Find where the given text appears and provide that cell's center as (x, y) coordinate. 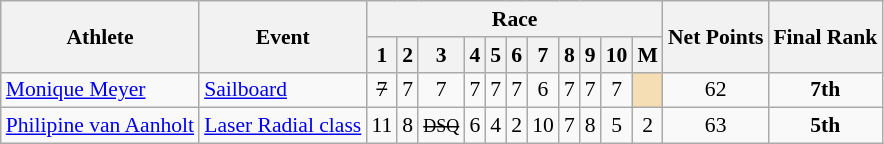
Laser Radial class (282, 126)
3 (441, 55)
1 (382, 55)
M (648, 55)
Event (282, 36)
Monique Meyer (100, 90)
Sailboard (282, 90)
62 (716, 90)
11 (382, 126)
Philipine van Aanholt (100, 126)
9 (590, 55)
Race (514, 19)
63 (716, 126)
7th (825, 90)
Final Rank (825, 36)
Athlete (100, 36)
Net Points (716, 36)
DSQ (441, 126)
5th (825, 126)
